Pinpoint the cell where the given text exists, returning its [x, y] midpoint coordinate. 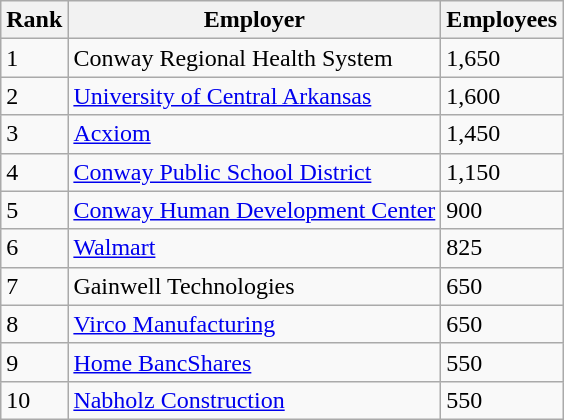
6 [34, 248]
Conway Human Development Center [254, 210]
Gainwell Technologies [254, 286]
1,450 [502, 134]
Acxiom [254, 134]
Nabholz Construction [254, 400]
4 [34, 172]
825 [502, 248]
2 [34, 96]
8 [34, 324]
1,150 [502, 172]
1 [34, 58]
900 [502, 210]
9 [34, 362]
Rank [34, 20]
Home BancShares [254, 362]
3 [34, 134]
Virco Manufacturing [254, 324]
1,650 [502, 58]
Conway Public School District [254, 172]
1,600 [502, 96]
5 [34, 210]
Employees [502, 20]
Employer [254, 20]
Walmart [254, 248]
University of Central Arkansas [254, 96]
7 [34, 286]
10 [34, 400]
Conway Regional Health System [254, 58]
